For the text-containing cell, return its midpoint in (x, y) coordinate format. 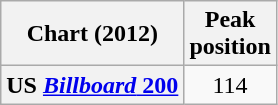
Chart (2012) (92, 34)
US Billboard 200 (92, 85)
114 (230, 85)
Peakposition (230, 34)
